Return the [X, Y] coordinate for the center point of the cell that contains the specified text.  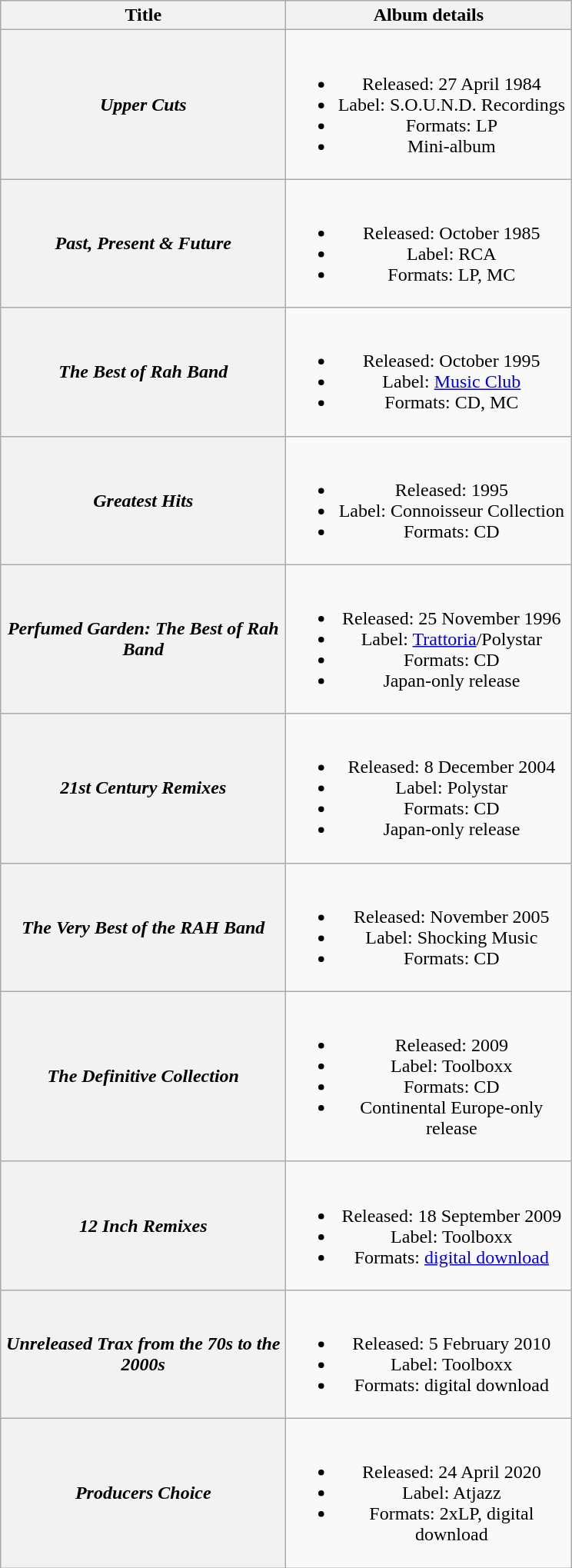
Released: October 1995Label: Music ClubFormats: CD, MC [429, 372]
Released: 27 April 1984Label: S.O.U.N.D. RecordingsFormats: LPMini-album [429, 105]
Released: 1995Label: Connoisseur CollectionFormats: CD [429, 500]
Upper Cuts [143, 105]
Album details [429, 15]
12 Inch Remixes [143, 1226]
Title [143, 15]
Released: 8 December 2004Label: PolystarFormats: CDJapan-only release [429, 788]
Released: 18 September 2009Label: ToolboxxFormats: digital download [429, 1226]
Released: November 2005Label: Shocking MusicFormats: CD [429, 927]
Released: 2009Label: ToolboxxFormats: CDContinental Europe-only release [429, 1077]
Unreleased Trax from the 70s to the 2000s [143, 1353]
Perfumed Garden: The Best of Rah Band [143, 639]
The Best of Rah Band [143, 372]
Released: October 1985Label: RCAFormats: LP, MC [429, 243]
Released: 25 November 1996Label: Trattoria/PolystarFormats: CDJapan-only release [429, 639]
Greatest Hits [143, 500]
Released: 5 February 2010Label: ToolboxxFormats: digital download [429, 1353]
The Very Best of the RAH Band [143, 927]
Released: 24 April 2020Label: AtjazzFormats: 2xLP, digital download [429, 1493]
Producers Choice [143, 1493]
The Definitive Collection [143, 1077]
Past, Present & Future [143, 243]
21st Century Remixes [143, 788]
